Return the (x, y) coordinate for the center point of the cell that contains the specified text.  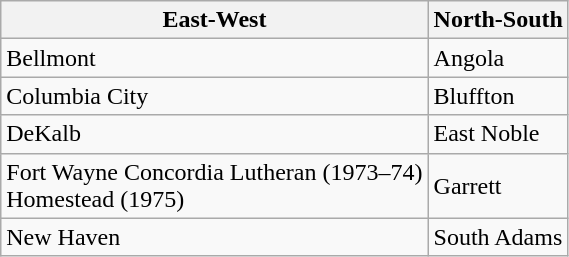
Angola (498, 58)
East Noble (498, 134)
Fort Wayne Concordia Lutheran (1973–74)Homestead (1975) (214, 186)
DeKalb (214, 134)
South Adams (498, 237)
North-South (498, 20)
East-West (214, 20)
Garrett (498, 186)
Bellmont (214, 58)
New Haven (214, 237)
Columbia City (214, 96)
Bluffton (498, 96)
